Detect which cell encompasses the target text, then output its (X, Y) center coordinate. 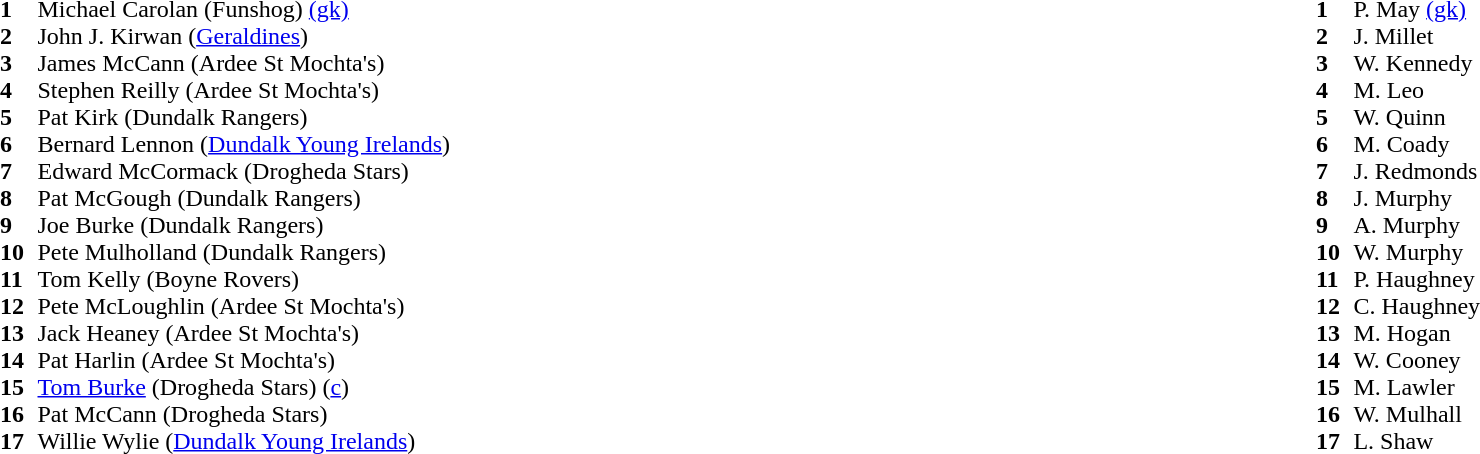
W. Murphy (1416, 252)
M. Lawler (1416, 388)
Pat Kirk (Dundalk Rangers) (244, 118)
W. Mulhall (1416, 414)
P. Haughney (1416, 280)
M. Hogan (1416, 334)
J. Redmonds (1416, 172)
Stephen Reilly (Ardee St Mochta's) (244, 90)
W. Cooney (1416, 360)
Joe Burke (Dundalk Rangers) (244, 226)
M. Coady (1416, 144)
Pat McGough (Dundalk Rangers) (244, 198)
W. Quinn (1416, 118)
C. Haughney (1416, 306)
A. Murphy (1416, 226)
Bernard Lennon (Dundalk Young Irelands) (244, 144)
Jack Heaney (Ardee St Mochta's) (244, 334)
Pete Mulholland (Dundalk Rangers) (244, 252)
James McCann (Ardee St Mochta's) (244, 64)
Tom Burke (Drogheda Stars) (c) (244, 388)
J. Murphy (1416, 198)
Edward McCormack (Drogheda Stars) (244, 172)
M. Leo (1416, 90)
Tom Kelly (Boyne Rovers) (244, 280)
Pat Harlin (Ardee St Mochta's) (244, 360)
Pete McLoughlin (Ardee St Mochta's) (244, 306)
Pat McCann (Drogheda Stars) (244, 414)
J. Millet (1416, 36)
John J. Kirwan (Geraldines) (244, 36)
W. Kennedy (1416, 64)
